Extract the [x, y] coordinate from the center of the cell holding the provided text.  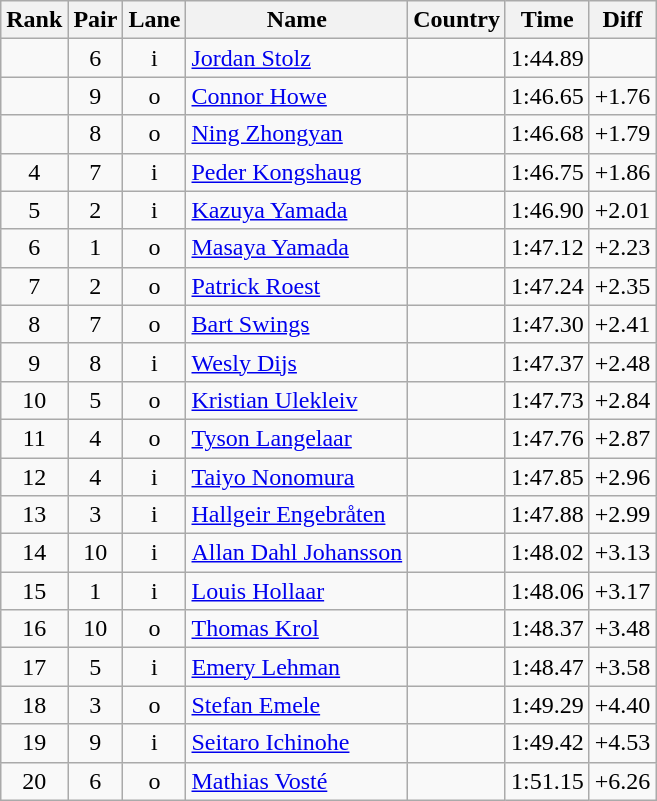
+2.84 [622, 400]
Lane [154, 20]
1:47.37 [547, 362]
14 [34, 553]
Diff [622, 20]
+4.40 [622, 705]
20 [34, 781]
1:47.73 [547, 400]
Hallgeir Engebråten [297, 515]
1:44.89 [547, 58]
12 [34, 477]
1:49.42 [547, 743]
Ning Zhongyan [297, 134]
19 [34, 743]
11 [34, 438]
Seitaro Ichinohe [297, 743]
Thomas Krol [297, 629]
Connor Howe [297, 96]
1:47.24 [547, 286]
Time [547, 20]
Pair [96, 20]
Kristian Ulekleiv [297, 400]
Taiyo Nonomura [297, 477]
15 [34, 591]
+3.17 [622, 591]
Masaya Yamada [297, 248]
Country [457, 20]
1:46.75 [547, 172]
1:48.47 [547, 667]
+1.86 [622, 172]
Tyson Langelaar [297, 438]
+2.01 [622, 210]
Mathias Vosté [297, 781]
18 [34, 705]
+3.13 [622, 553]
1:46.65 [547, 96]
+1.79 [622, 134]
+2.23 [622, 248]
1:48.06 [547, 591]
+2.35 [622, 286]
13 [34, 515]
+1.76 [622, 96]
Stefan Emele [297, 705]
Rank [34, 20]
Wesly Dijs [297, 362]
Patrick Roest [297, 286]
1:48.37 [547, 629]
+4.53 [622, 743]
+2.96 [622, 477]
1:51.15 [547, 781]
Name [297, 20]
1:46.90 [547, 210]
Peder Kongshaug [297, 172]
1:47.88 [547, 515]
+2.48 [622, 362]
1:47.30 [547, 324]
+2.99 [622, 515]
Louis Hollaar [297, 591]
1:49.29 [547, 705]
+6.26 [622, 781]
+3.58 [622, 667]
1:47.76 [547, 438]
1:47.85 [547, 477]
1:48.02 [547, 553]
+2.87 [622, 438]
1:46.68 [547, 134]
Bart Swings [297, 324]
17 [34, 667]
16 [34, 629]
Allan Dahl Johansson [297, 553]
+3.48 [622, 629]
Jordan Stolz [297, 58]
+2.41 [622, 324]
Emery Lehman [297, 667]
Kazuya Yamada [297, 210]
1:47.12 [547, 248]
